Pinpoint the cell where the given text exists, returning its (X, Y) midpoint coordinate. 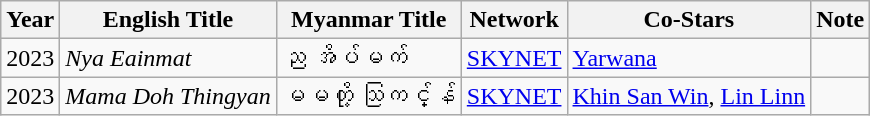
Khin San Win, Lin Linn (689, 96)
Yarwana (689, 58)
Year (30, 20)
မမတို့ သင်္ကြန် (368, 96)
Network (514, 20)
Note (840, 20)
ည အိပ်မက် (368, 58)
Co-Stars (689, 20)
Mama Doh Thingyan (168, 96)
Myanmar Title (368, 20)
Nya Eainmat (168, 58)
English Title (168, 20)
